Scan for the cell matching the given text and deliver its (X, Y) coordinate at center. 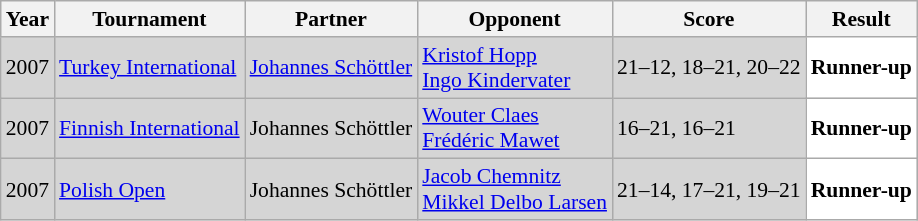
Kristof Hopp Ingo Kindervater (514, 68)
Polish Open (150, 190)
Wouter Claes Frédéric Mawet (514, 128)
Turkey International (150, 68)
Score (709, 19)
Jacob Chemnitz Mikkel Delbo Larsen (514, 190)
Partner (332, 19)
Opponent (514, 19)
Year (28, 19)
Result (862, 19)
Tournament (150, 19)
21–14, 17–21, 19–21 (709, 190)
Finnish International (150, 128)
21–12, 18–21, 20–22 (709, 68)
16–21, 16–21 (709, 128)
